Find where the given text appears and provide that cell's center as [X, Y] coordinate. 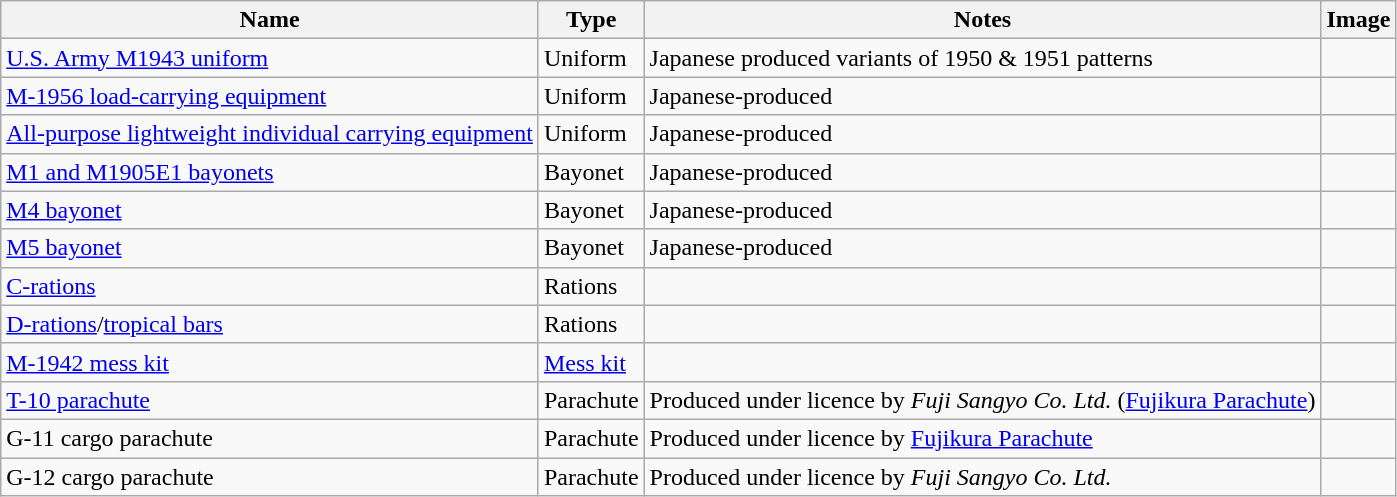
Type [591, 20]
Mess kit [591, 362]
T-10 parachute [270, 400]
Produced under licence by Fujikura Parachute [982, 438]
G-12 cargo parachute [270, 477]
M-1956 load-carrying equipment [270, 96]
Produced under licence by Fuji Sangyo Co. Ltd. [982, 477]
Japanese produced variants of 1950 & 1951 patterns [982, 58]
Image [1358, 20]
U.S. Army M1943 uniform [270, 58]
M4 bayonet [270, 210]
All-purpose lightweight individual carrying equipment [270, 134]
Produced under licence by Fuji Sangyo Co. Ltd. (Fujikura Parachute) [982, 400]
D-rations/tropical bars [270, 324]
M1 and M1905E1 bayonets [270, 172]
G-11 cargo parachute [270, 438]
C-rations [270, 286]
M5 bayonet [270, 248]
Notes [982, 20]
Name [270, 20]
M-1942 mess kit [270, 362]
